Locate the cell with the specified text and output its (X, Y) center coordinate. 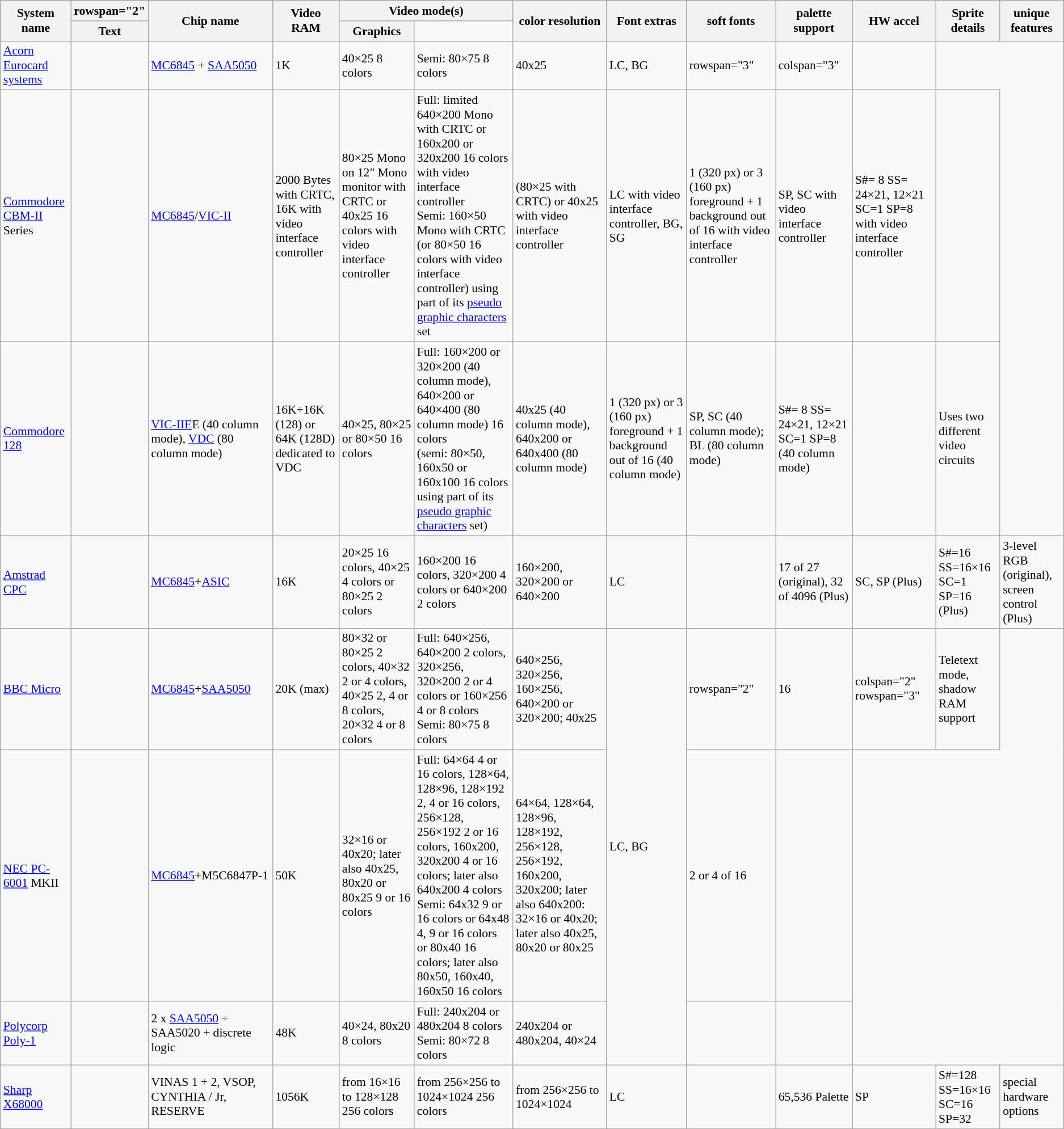
Video RAM (305, 20)
160×200, 320×200 or 640×200 (560, 582)
Polycorp Poly-1 (36, 1033)
16K+16K (128) or 64K (128D) dedicated to VDC (305, 439)
MC6845+SAA5050 (210, 689)
20×25 16 colors, 40×25 4 colors or 80×25 2 colors (377, 582)
32×16 or 40x20; later also 40x25, 80x20 or 80x25 9 or 16 colors (377, 876)
S#= 8 SS= 24×21, 12×21 SC=1 SP=8 (40 column mode) (814, 439)
VINAS 1 + 2, VSOP, CYNTHIA / Jr, RESERVE (210, 1097)
50K (305, 876)
Chip name (210, 20)
48K (305, 1033)
colspan="3" (814, 66)
1 (320 px) or 3 (160 px) foreground + 1 background out of 16 with video interface controller (731, 216)
2 or 4 of 16 (731, 876)
(80×25 with CRTC) or 40x25 with video interface controller (560, 216)
LC with video interface controller, BG, SG (647, 216)
NEC PC-6001 MKII (36, 876)
from 16×16 to 128×128 256 colors (377, 1097)
1056K (305, 1097)
80×32 or 80×25 2 colors, 40×32 2 or 4 colors, 40×25 2, 4 or 8 colors, 20×32 4 or 8 colors (377, 689)
Sharp X68000 (36, 1097)
S#=16 SS=16×16 SC=1 SP=16 (Plus) (968, 582)
Teletext mode, shadow RAM support (968, 689)
special hardware options (1032, 1097)
2 x SAA5050 + SAA5020 + discrete logic (210, 1033)
40×25 8 colors (377, 66)
soft fonts (731, 20)
colspan="2" rowspan="3" (894, 689)
16 (814, 689)
Font extras (647, 20)
160×200 16 colors, 320×200 4 colors or 640×200 2 colors (464, 582)
20K (max) (305, 689)
17 of 27 (original), 32 of 4096 (Plus) (814, 582)
HW accel (894, 20)
Amstrad CPC (36, 582)
Full: 240x204 or 480x204 8 colorsSemi: 80×72 8 colors (464, 1033)
Acorn Eurocard systems (36, 66)
2000 Bytes with CRTC, 16K with video interface controller (305, 216)
MC6845 + SAA5050 (210, 66)
Sprite details (968, 20)
SC, SP (Plus) (894, 582)
from 256×256 to 1024×1024 (560, 1097)
S#=128 SS=16×16 SC=16 SP=32 (968, 1097)
Text (110, 31)
3-level RGB (original), screen control (Plus) (1032, 582)
40x25 (40 column mode), 640x200 or 640x400 (80 column mode) (560, 439)
from 256×256 to 1024×1024 256 colors (464, 1097)
40×24, 80x20 8 colors (377, 1033)
40x25 (560, 66)
80×25 Mono on 12" Mono monitor with CRTC or 40x25 16 colors with video interface controller (377, 216)
40×25, 80×25 or 80×50 16 colors (377, 439)
SP (894, 1097)
SP, SC (40 column mode); BL (80 column mode) (731, 439)
Video mode(s) (426, 11)
MC6845+ASIC (210, 582)
16K (305, 582)
System name (36, 20)
VIC-IIEE (40 column mode), VDC (80 column mode) (210, 439)
64×64, 128×64, 128×96, 128×192, 256×128, 256×192, 160x200, 320x200; later also 640x200: 32×16 or 40x20; later also 40x25, 80x20 or 80x25 (560, 876)
BBC Micro (36, 689)
SP, SC with video interface controller (814, 216)
Commodore 128 (36, 439)
Semi: 80×75 8 colors (464, 66)
Uses two different video circuits (968, 439)
Full: 640×256, 640×200 2 colors, 320×256, 320×200 2 or 4 colors or 160×256 4 or 8 colorsSemi: 80×75 8 colors (464, 689)
1 (320 px) or 3 (160 px) foreground + 1 background out of 16 (40 column mode) (647, 439)
unique features (1032, 20)
MC6845/VIC-II (210, 216)
Graphics (377, 31)
palette support (814, 20)
1K (305, 66)
rowspan="3" (731, 66)
Commodore CBM-II Series (36, 216)
65,536 Palette (814, 1097)
640×256, 320×256, 160×256, 640×200 or 320×200; 40x25 (560, 689)
S#= 8 SS= 24×21, 12×21 SC=1 SP=8 with video interface controller (894, 216)
240x204 or 480x204, 40×24 (560, 1033)
color resolution (560, 20)
MC6845+M5C6847P-1 (210, 876)
